Identify which cell holds the provided text, then report its [x, y] central coordinate. 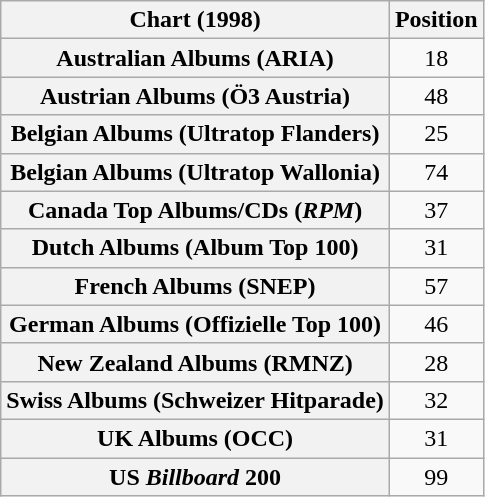
New Zealand Albums (RMNZ) [196, 362]
Position [436, 20]
French Albums (SNEP) [196, 286]
99 [436, 477]
Belgian Albums (Ultratop Flanders) [196, 134]
US Billboard 200 [196, 477]
Swiss Albums (Schweizer Hitparade) [196, 400]
46 [436, 324]
German Albums (Offizielle Top 100) [196, 324]
48 [436, 96]
74 [436, 172]
Dutch Albums (Album Top 100) [196, 248]
Belgian Albums (Ultratop Wallonia) [196, 172]
28 [436, 362]
Austrian Albums (Ö3 Austria) [196, 96]
32 [436, 400]
Canada Top Albums/CDs (RPM) [196, 210]
18 [436, 58]
25 [436, 134]
Australian Albums (ARIA) [196, 58]
57 [436, 286]
Chart (1998) [196, 20]
37 [436, 210]
UK Albums (OCC) [196, 438]
